Determine the (X, Y) coordinate at the center of the cell enclosing the given text.  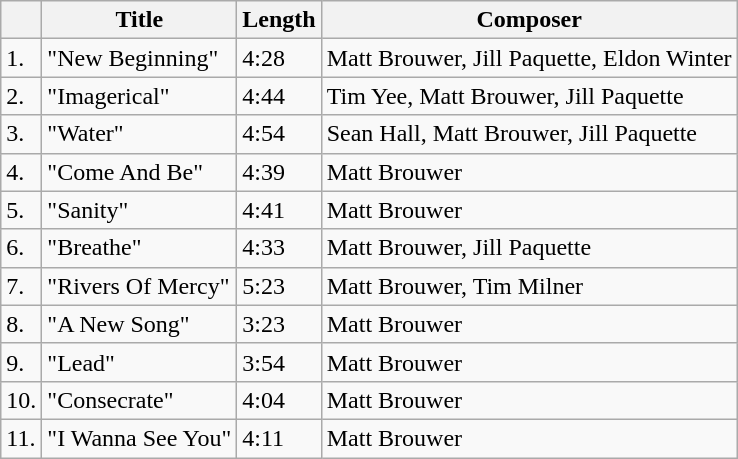
Length (279, 20)
3:23 (279, 324)
"Imagerical" (140, 96)
"Rivers Of Mercy" (140, 286)
Composer (529, 20)
"I Wanna See You" (140, 438)
5. (22, 210)
Tim Yee, Matt Brouwer, Jill Paquette (529, 96)
4:44 (279, 96)
11. (22, 438)
5:23 (279, 286)
3. (22, 134)
"Sanity" (140, 210)
Matt Brouwer, Jill Paquette, Eldon Winter (529, 58)
4. (22, 172)
Title (140, 20)
4:41 (279, 210)
2. (22, 96)
"Breathe" (140, 248)
7. (22, 286)
1. (22, 58)
4:54 (279, 134)
4:33 (279, 248)
4:11 (279, 438)
Matt Brouwer, Jill Paquette (529, 248)
3:54 (279, 362)
Sean Hall, Matt Brouwer, Jill Paquette (529, 134)
4:39 (279, 172)
"New Beginning" (140, 58)
Matt Brouwer, Tim Milner (529, 286)
"Consecrate" (140, 400)
"A New Song" (140, 324)
6. (22, 248)
"Come And Be" (140, 172)
8. (22, 324)
"Water" (140, 134)
4:28 (279, 58)
"Lead" (140, 362)
4:04 (279, 400)
10. (22, 400)
9. (22, 362)
